Determine the [x, y] coordinate at the center of the cell enclosing the given text.  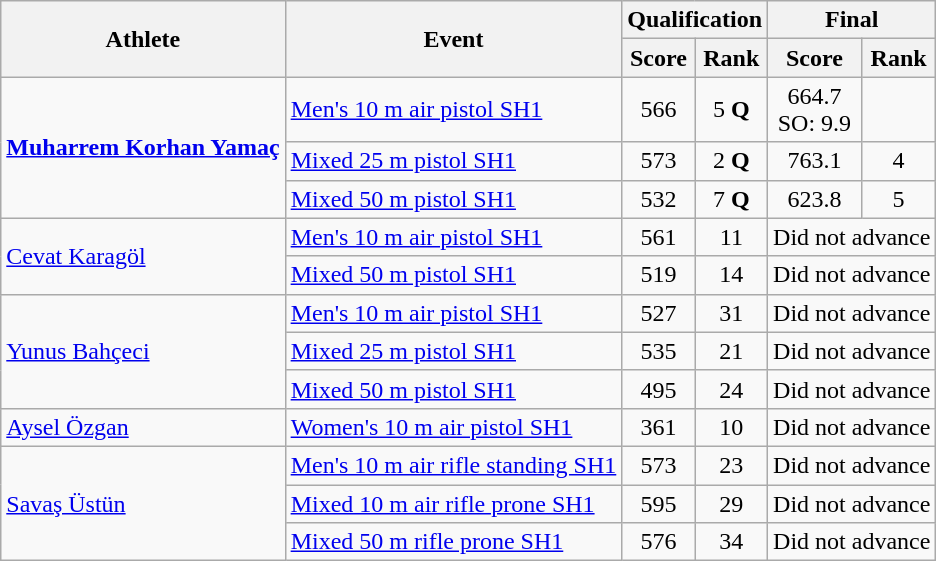
Aysel Özgan [143, 427]
623.8 [815, 199]
Muharrem Korhan Yamaç [143, 148]
561 [658, 237]
14 [731, 275]
11 [731, 237]
Final [852, 20]
Mixed 10 m air rifle prone SH1 [454, 503]
495 [658, 389]
5 [898, 199]
Women's 10 m air pistol SH1 [454, 427]
24 [731, 389]
34 [731, 542]
10 [731, 427]
5 Q [731, 110]
4 [898, 161]
Savaş Üstün [143, 503]
576 [658, 542]
Qualification [695, 20]
Men's 10 m air rifle standing SH1 [454, 465]
Event [454, 39]
664.7SO: 9.9 [815, 110]
7 Q [731, 199]
361 [658, 427]
527 [658, 313]
2 Q [731, 161]
Yunus Bahçeci [143, 351]
519 [658, 275]
595 [658, 503]
23 [731, 465]
763.1 [815, 161]
29 [731, 503]
535 [658, 351]
Athlete [143, 39]
Cevat Karagöl [143, 256]
21 [731, 351]
532 [658, 199]
31 [731, 313]
Mixed 50 m rifle prone SH1 [454, 542]
566 [658, 110]
